From the cell containing the given text, extract its center point as [x, y] coordinate. 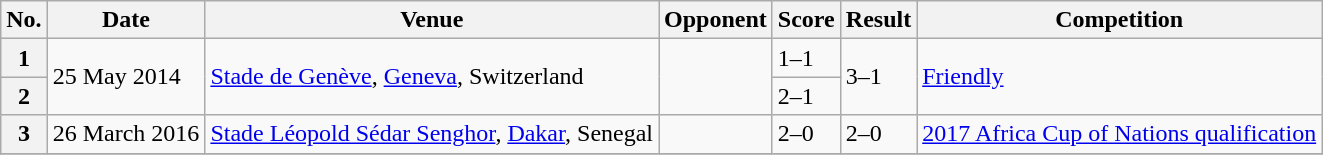
Opponent [716, 20]
1 [24, 58]
3 [24, 134]
Competition [1120, 20]
Friendly [1120, 77]
25 May 2014 [126, 77]
Stade de Genève, Geneva, Switzerland [432, 77]
Date [126, 20]
Result [878, 20]
1–1 [806, 58]
No. [24, 20]
Stade Léopold Sédar Senghor, Dakar, Senegal [432, 134]
Score [806, 20]
26 March 2016 [126, 134]
Venue [432, 20]
2 [24, 96]
3–1 [878, 77]
2017 Africa Cup of Nations qualification [1120, 134]
2–1 [806, 96]
